Return the (x, y) coordinate for the center point of the cell that contains the specified text.  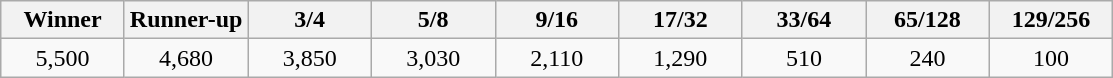
4,680 (186, 58)
1,290 (681, 58)
240 (928, 58)
5/8 (433, 20)
100 (1051, 58)
3,030 (433, 58)
510 (804, 58)
2,110 (557, 58)
3/4 (310, 20)
17/32 (681, 20)
129/256 (1051, 20)
33/64 (804, 20)
3,850 (310, 58)
65/128 (928, 20)
5,500 (63, 58)
Runner-up (186, 20)
9/16 (557, 20)
Winner (63, 20)
